Pinpoint the cell where the given text exists, returning its (x, y) midpoint coordinate. 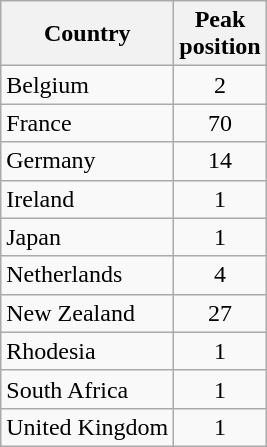
New Zealand (88, 313)
14 (220, 161)
United Kingdom (88, 427)
2 (220, 85)
Japan (88, 237)
Netherlands (88, 275)
South Africa (88, 389)
70 (220, 123)
Ireland (88, 199)
27 (220, 313)
Country (88, 34)
4 (220, 275)
France (88, 123)
Germany (88, 161)
Peakposition (220, 34)
Rhodesia (88, 351)
Belgium (88, 85)
